Extract the (x, y) coordinate from the center of the cell holding the provided text.  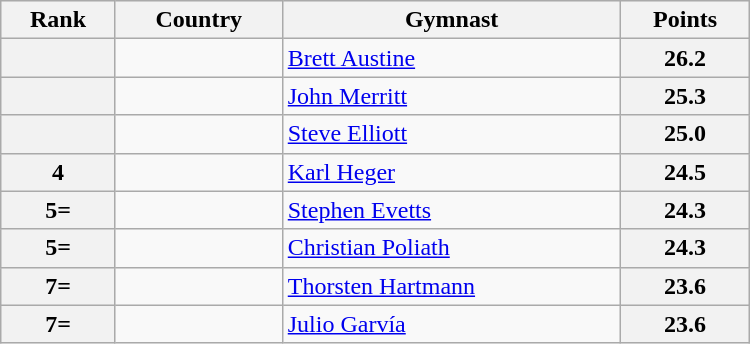
Steve Elliott (452, 134)
Thorsten Hartmann (452, 286)
Gymnast (452, 20)
Points (685, 20)
Karl Heger (452, 172)
Rank (58, 20)
24.5 (685, 172)
Christian Poliath (452, 248)
Julio Garvía (452, 324)
John Merritt (452, 96)
26.2 (685, 58)
Brett Austine (452, 58)
25.3 (685, 96)
Stephen Evetts (452, 210)
4 (58, 172)
25.0 (685, 134)
Country (198, 20)
